Extract the [x, y] coordinate from the center of the cell holding the provided text.  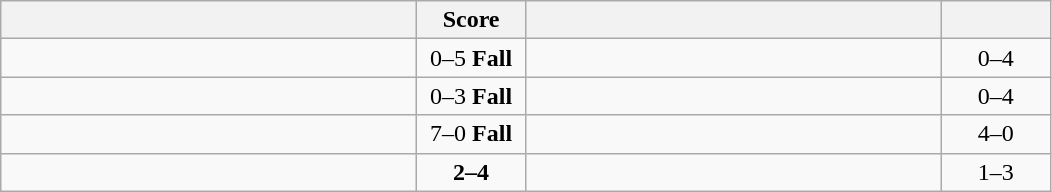
0–3 Fall [472, 96]
4–0 [996, 134]
7–0 Fall [472, 134]
0–5 Fall [472, 58]
1–3 [996, 172]
Score [472, 20]
2–4 [472, 172]
